Capture the cell that displays the provided text and extract its [X, Y] central coordinate. 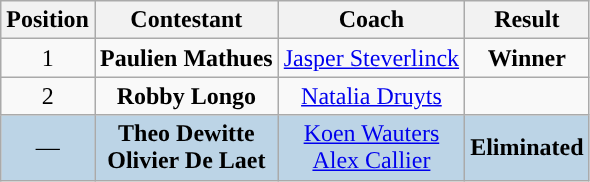
Theo DewitteOlivier De Laet [186, 148]
2 [48, 96]
Result [527, 20]
Eliminated [527, 148]
Natalia Druyts [371, 96]
1 [48, 58]
Contestant [186, 20]
— [48, 148]
Paulien Mathues [186, 58]
Coach [371, 20]
Robby Longo [186, 96]
Winner [527, 58]
Koen WautersAlex Callier [371, 148]
Jasper Steverlinck [371, 58]
Position [48, 20]
